For the text-containing cell, return its midpoint in [x, y] coordinate format. 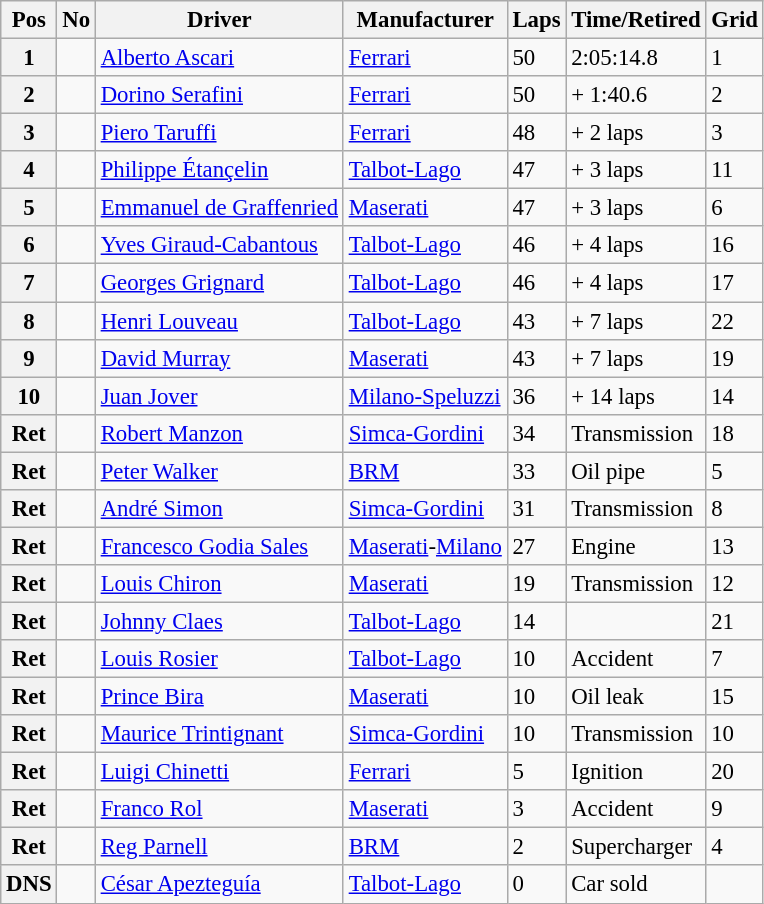
21 [734, 621]
33 [536, 471]
+ 2 laps [636, 133]
Maserati-Milano [425, 546]
27 [536, 546]
16 [734, 245]
Laps [536, 20]
David Murray [219, 358]
36 [536, 396]
Peter Walker [219, 471]
Oil leak [636, 697]
Henri Louveau [219, 321]
Louis Chiron [219, 584]
+ 1:40.6 [636, 95]
Prince Bira [219, 697]
Supercharger [636, 847]
Grid [734, 20]
Dorino Serafini [219, 95]
Emmanuel de Graffenried [219, 208]
Maurice Trintignant [219, 734]
0 [536, 885]
31 [536, 509]
48 [536, 133]
Piero Taruffi [219, 133]
Time/Retired [636, 20]
Alberto Ascari [219, 58]
Car sold [636, 885]
Yves Giraud-Cabantous [219, 245]
Engine [636, 546]
Pos [29, 20]
Georges Grignard [219, 283]
17 [734, 283]
Luigi Chinetti [219, 772]
15 [734, 697]
Driver [219, 20]
Franco Rol [219, 809]
34 [536, 433]
Reg Parnell [219, 847]
Juan Jover [219, 396]
Louis Rosier [219, 659]
+ 14 laps [636, 396]
DNS [29, 885]
Manufacturer [425, 20]
11 [734, 170]
Robert Manzon [219, 433]
13 [734, 546]
22 [734, 321]
18 [734, 433]
Francesco Godia Sales [219, 546]
Ignition [636, 772]
César Apezteguía [219, 885]
Oil pipe [636, 471]
12 [734, 584]
Johnny Claes [219, 621]
André Simon [219, 509]
2:05:14.8 [636, 58]
Milano-Speluzzi [425, 396]
20 [734, 772]
No [76, 20]
Philippe Étançelin [219, 170]
